Extract the [x, y] coordinate from the center of the cell holding the provided text.  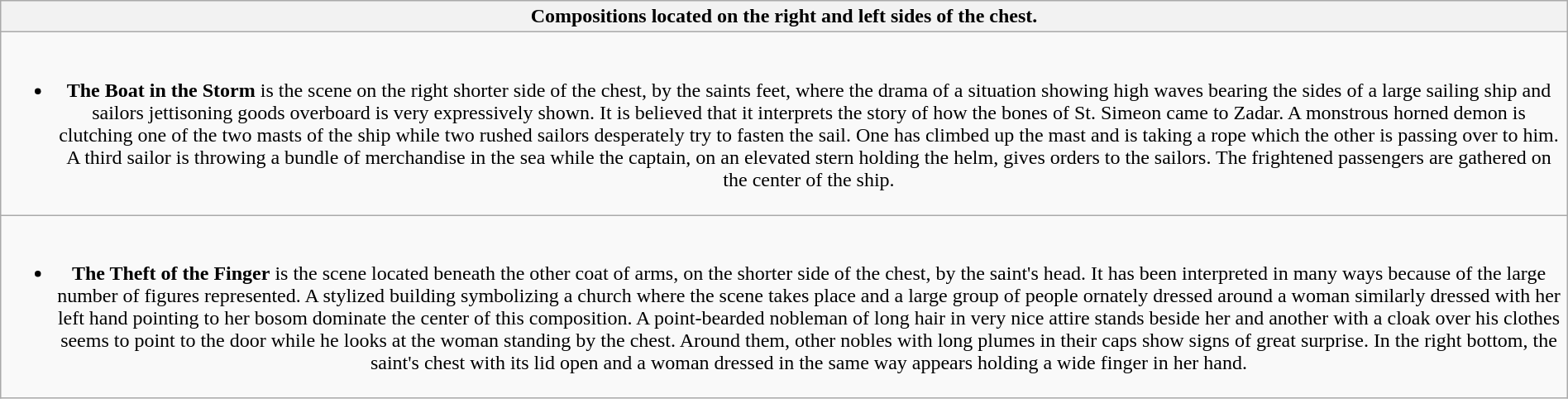
Compositions located on the right and left sides of the chest. [784, 17]
